Provide the (X, Y) coordinate of the cell's center where the given text is located.  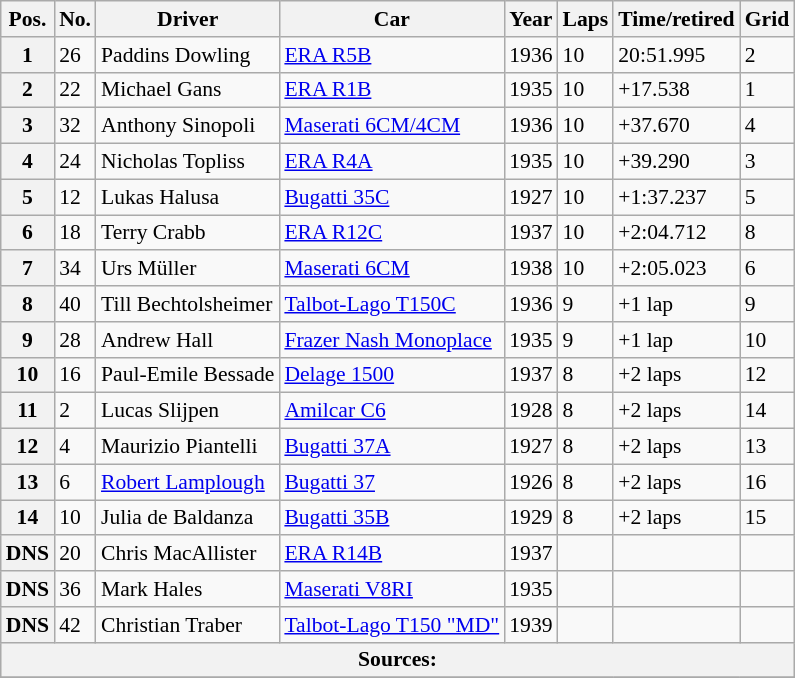
28 (75, 340)
+37.670 (676, 126)
Anthony Sinopoli (188, 126)
11 (28, 411)
+1:37.237 (676, 197)
42 (75, 625)
36 (75, 589)
26 (75, 55)
Michael Gans (188, 90)
Mark Hales (188, 589)
Till Bechtolsheimer (188, 304)
24 (75, 162)
Terry Crabb (188, 233)
1939 (530, 625)
+2:05.023 (676, 269)
Laps (586, 19)
Bugatti 37A (392, 447)
Bugatti 37 (392, 482)
ERA R1B (392, 90)
Driver (188, 19)
Talbot-Lago T150 "MD" (392, 625)
Maserati 6CM/4CM (392, 126)
15 (768, 518)
Maurizio Piantelli (188, 447)
Year (530, 19)
20 (75, 554)
1938 (530, 269)
Paul-Emile Bessade (188, 375)
Talbot-Lago T150C (392, 304)
Julia de Baldanza (188, 518)
Time/retired (676, 19)
Lukas Halusa (188, 197)
Maserati V8RI (392, 589)
Chris MacAllister (188, 554)
18 (75, 233)
Urs Müller (188, 269)
Grid (768, 19)
22 (75, 90)
40 (75, 304)
Lucas Slijpen (188, 411)
Pos. (28, 19)
ERA R4A (392, 162)
7 (28, 269)
1929 (530, 518)
+17.538 (676, 90)
ERA R12C (392, 233)
Delage 1500 (392, 375)
Nicholas Topliss (188, 162)
Frazer Nash Monoplace (392, 340)
Car (392, 19)
Bugatti 35B (392, 518)
Paddins Dowling (188, 55)
Sources: (398, 660)
Andrew Hall (188, 340)
Bugatti 35C (392, 197)
34 (75, 269)
1928 (530, 411)
Amilcar C6 (392, 411)
Robert Lamplough (188, 482)
Maserati 6CM (392, 269)
No. (75, 19)
+2:04.712 (676, 233)
+39.290 (676, 162)
ERA R14B (392, 554)
20:51.995 (676, 55)
32 (75, 126)
Christian Traber (188, 625)
ERA R5B (392, 55)
1926 (530, 482)
